Pinpoint the cell where the given text exists, returning its [x, y] midpoint coordinate. 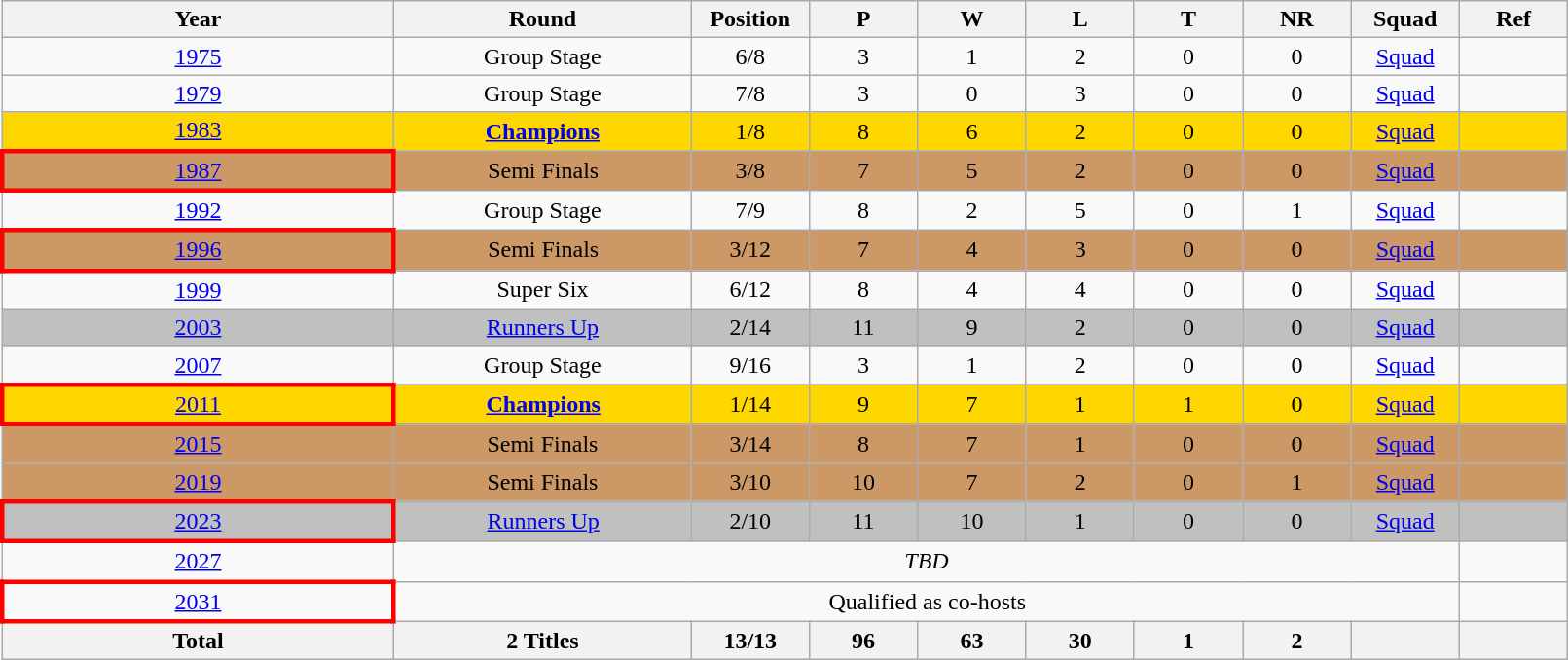
Super Six [543, 290]
2015 [198, 444]
7/9 [749, 210]
L [1080, 19]
3/10 [749, 483]
Position [749, 19]
1979 [198, 93]
Total [198, 641]
96 [862, 641]
TBD [927, 561]
Qualified as co-hosts [927, 602]
13/13 [749, 641]
1987 [198, 169]
P [862, 19]
7/8 [749, 93]
30 [1080, 641]
2031 [198, 602]
2/10 [749, 522]
1975 [198, 56]
9/16 [749, 365]
Ref [1513, 19]
T [1187, 19]
2003 [198, 327]
Year [198, 19]
6 [971, 131]
3/8 [749, 169]
63 [971, 641]
2007 [198, 365]
NR [1296, 19]
1999 [198, 290]
1/14 [749, 405]
2027 [198, 561]
2/14 [749, 327]
1983 [198, 131]
3/12 [749, 251]
Round [543, 19]
6/8 [749, 56]
2019 [198, 483]
3/14 [749, 444]
2 Titles [543, 641]
1/8 [749, 131]
2023 [198, 522]
6/12 [749, 290]
W [971, 19]
1992 [198, 210]
2011 [198, 405]
1996 [198, 251]
